Scan for the cell matching the given text and deliver its [X, Y] coordinate at center. 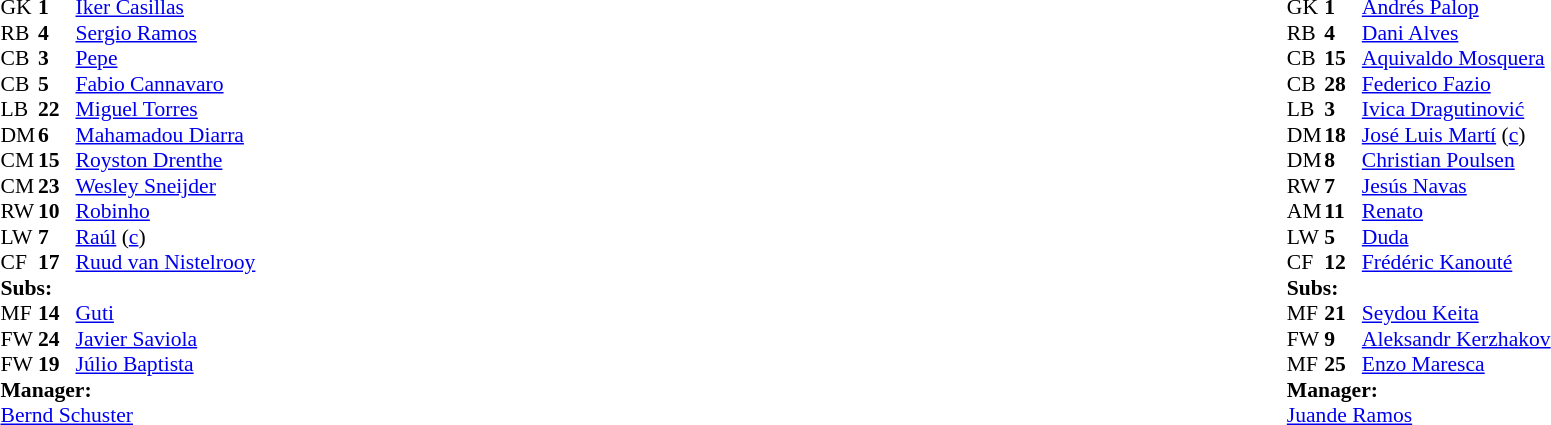
Raúl (c) [166, 237]
Dani Alves [1456, 33]
11 [1343, 211]
10 [57, 211]
Robinho [166, 211]
21 [1343, 313]
Guti [166, 313]
9 [1343, 339]
23 [57, 186]
6 [57, 135]
AM [1306, 211]
Miguel Torres [166, 109]
22 [57, 109]
Frédéric Kanouté [1456, 263]
José Luis Martí (c) [1456, 135]
19 [57, 365]
Sergio Ramos [166, 33]
Federico Fazio [1456, 84]
14 [57, 313]
8 [1343, 161]
24 [57, 339]
28 [1343, 84]
Ruud van Nistelrooy [166, 263]
Jesús Navas [1456, 186]
Aquivaldo Mosquera [1456, 59]
Ivica Dragutinović [1456, 109]
12 [1343, 263]
17 [57, 263]
Enzo Maresca [1456, 365]
Seydou Keita [1456, 313]
Royston Drenthe [166, 161]
25 [1343, 365]
Wesley Sneijder [166, 186]
Duda [1456, 237]
18 [1343, 135]
Pepe [166, 59]
Javier Saviola [166, 339]
Mahamadou Diarra [166, 135]
Fabio Cannavaro [166, 84]
Christian Poulsen [1456, 161]
Aleksandr Kerzhakov [1456, 339]
Renato [1456, 211]
Júlio Baptista [166, 365]
